Locate the cell with the specified text and output its [X, Y] center coordinate. 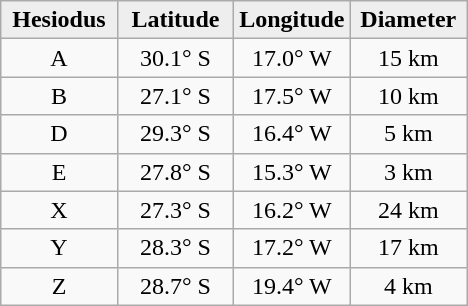
27.1° S [175, 96]
17.5° W [292, 96]
10 km [408, 96]
24 km [408, 210]
Diameter [408, 20]
Hesiodus [59, 20]
B [59, 96]
27.3° S [175, 210]
30.1° S [175, 58]
Latitude [175, 20]
4 km [408, 286]
28.3° S [175, 248]
29.3° S [175, 134]
15 km [408, 58]
16.4° W [292, 134]
Z [59, 286]
5 km [408, 134]
X [59, 210]
3 km [408, 172]
17 km [408, 248]
27.8° S [175, 172]
E [59, 172]
15.3° W [292, 172]
A [59, 58]
Y [59, 248]
D [59, 134]
17.2° W [292, 248]
Longitude [292, 20]
28.7° S [175, 286]
17.0° W [292, 58]
19.4° W [292, 286]
16.2° W [292, 210]
